Capture the cell that displays the provided text and extract its [x, y] central coordinate. 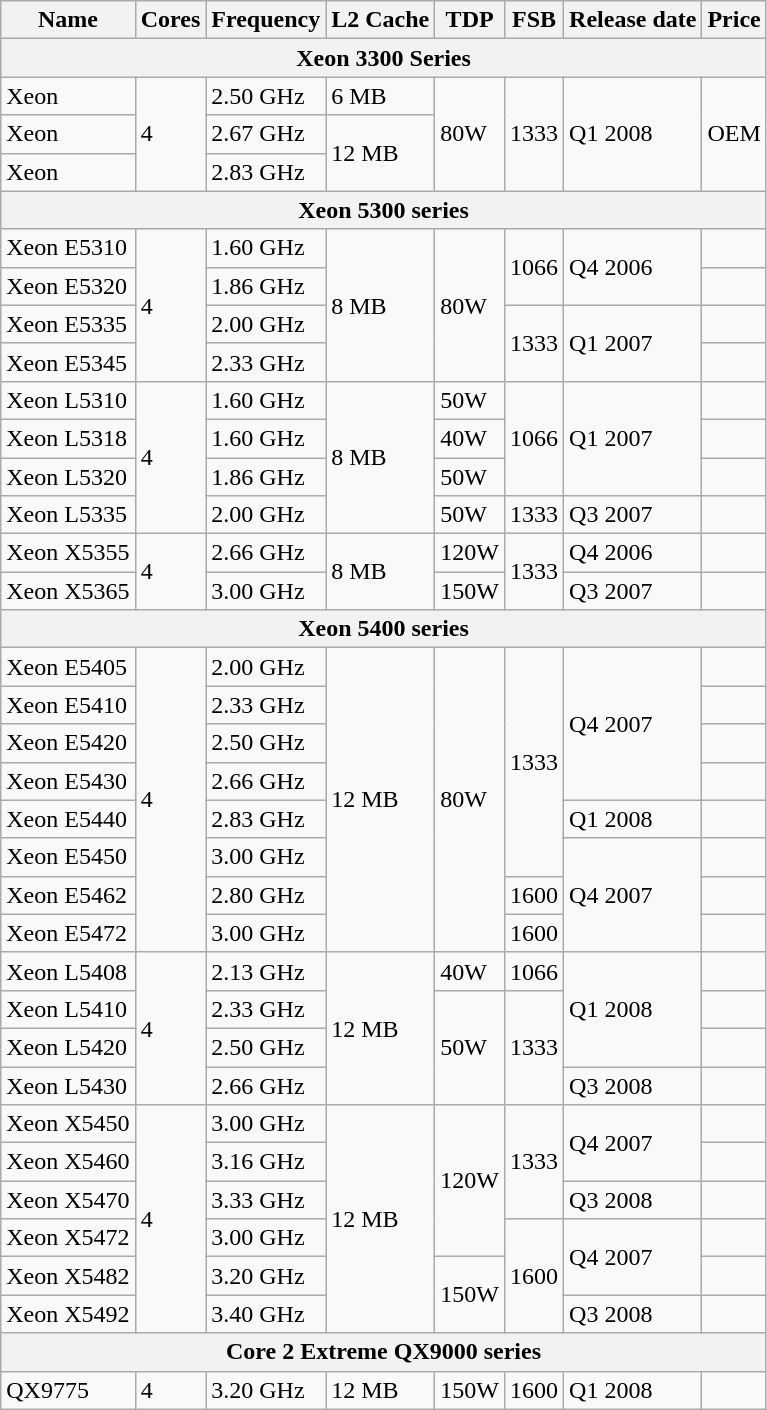
Xeon X5365 [68, 591]
Xeon L5420 [68, 1047]
Xeon X5355 [68, 553]
Xeon E5430 [68, 781]
Xeon E5440 [68, 819]
Xeon X5470 [68, 1200]
Name [68, 20]
Cores [170, 20]
Xeon X5460 [68, 1162]
Xeon E5462 [68, 895]
Xeon 3300 Series [384, 58]
2.67 GHz [266, 134]
Price [734, 20]
Release date [633, 20]
Frequency [266, 20]
Xeon E5320 [68, 286]
2.80 GHz [266, 895]
Xeon X5492 [68, 1314]
FSB [534, 20]
3.16 GHz [266, 1162]
Xeon L5430 [68, 1085]
Xeon X5450 [68, 1124]
Xeon E5410 [68, 705]
Xeon L5318 [68, 438]
L2 Cache [380, 20]
QX9775 [68, 1390]
3.33 GHz [266, 1200]
Xeon E5310 [68, 248]
2.13 GHz [266, 971]
TDP [470, 20]
Xeon L5410 [68, 1009]
Xeon X5482 [68, 1276]
Xeon L5335 [68, 515]
Core 2 Extreme QX9000 series [384, 1352]
Xeon E5345 [68, 362]
Xeon X5472 [68, 1238]
Xeon E5450 [68, 857]
Xeon 5400 series [384, 629]
Xeon E5472 [68, 933]
Xeon L5408 [68, 971]
Xeon L5310 [68, 400]
6 MB [380, 96]
Xeon L5320 [68, 477]
Xeon E5335 [68, 324]
OEM [734, 134]
Xeon 5300 series [384, 210]
3.40 GHz [266, 1314]
Xeon E5405 [68, 667]
Xeon E5420 [68, 743]
